Return the (X, Y) coordinate for the center point of the cell that contains the specified text.  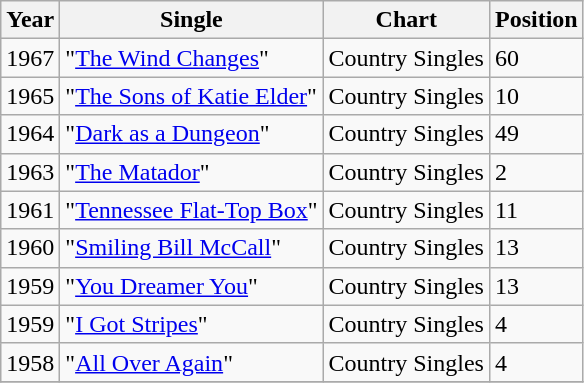
1965 (30, 96)
"The Sons of Katie Elder" (192, 96)
Chart (406, 20)
"The Matador" (192, 172)
"I Got Stripes" (192, 324)
2 (536, 172)
10 (536, 96)
"The Wind Changes" (192, 58)
49 (536, 134)
Single (192, 20)
1958 (30, 362)
"Tennessee Flat-Top Box" (192, 210)
60 (536, 58)
1963 (30, 172)
1967 (30, 58)
"Dark as a Dungeon" (192, 134)
1960 (30, 248)
"You Dreamer You" (192, 286)
Position (536, 20)
"Smiling Bill McCall" (192, 248)
11 (536, 210)
Year (30, 20)
1964 (30, 134)
"All Over Again" (192, 362)
1961 (30, 210)
